Find where the given text appears and provide that cell's center as [X, Y] coordinate. 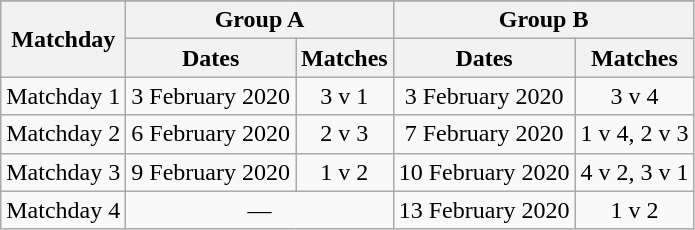
Matchday 3 [64, 172]
1 v 4, 2 v 3 [634, 134]
9 February 2020 [211, 172]
10 February 2020 [484, 172]
Group B [544, 20]
6 February 2020 [211, 134]
Matchday [64, 39]
7 February 2020 [484, 134]
— [260, 210]
3 v 1 [345, 96]
Matchday 1 [64, 96]
13 February 2020 [484, 210]
Group A [260, 20]
2 v 3 [345, 134]
4 v 2, 3 v 1 [634, 172]
3 v 4 [634, 96]
Matchday 2 [64, 134]
Matchday 4 [64, 210]
